Return (x, y) of the center of cell containing provided text 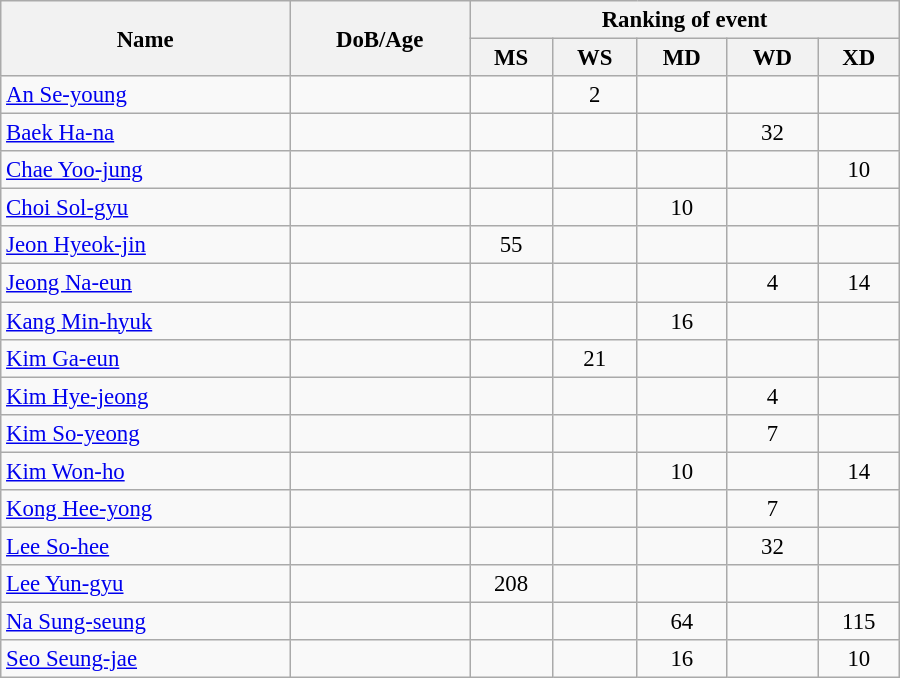
Kim Hye-jeong (146, 396)
Choi Sol-gyu (146, 208)
An Se-young (146, 95)
Na Sung-seung (146, 621)
21 (594, 358)
Lee So-hee (146, 546)
XD (858, 58)
WS (594, 58)
Name (146, 38)
2 (594, 95)
55 (511, 245)
Seo Seung-jae (146, 659)
DoB/Age (380, 38)
Jeon Hyeok-jin (146, 245)
WD (773, 58)
MS (511, 58)
Ranking of event (684, 20)
115 (858, 621)
Kim So-yeong (146, 433)
Jeong Na-eun (146, 283)
Lee Yun-gyu (146, 584)
Kim Won-ho (146, 471)
Baek Ha-na (146, 133)
64 (682, 621)
Chae Yoo-jung (146, 170)
208 (511, 584)
Kim Ga-eun (146, 358)
Kong Hee-yong (146, 509)
MD (682, 58)
Kang Min-hyuk (146, 321)
